Determine the (X, Y) coordinate at the center of the cell enclosing the given text.  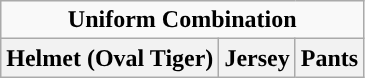
Pants (329, 58)
Jersey (257, 58)
Uniform Combination (182, 20)
Helmet (Oval Tiger) (110, 58)
